Locate the cell with the specified text and output its [x, y] center coordinate. 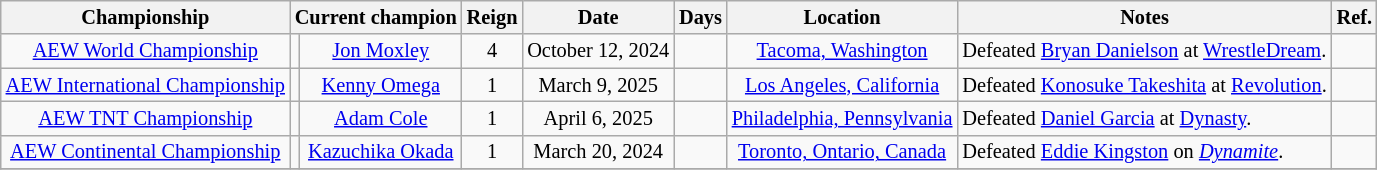
Adam Cole [381, 118]
Date [598, 17]
Championship [146, 17]
Reign [492, 17]
4 [492, 51]
AEW TNT Championship [146, 118]
Ref. [1354, 17]
April 6, 2025 [598, 118]
Days [700, 17]
Philadelphia, Pennsylvania [842, 118]
March 20, 2024 [598, 152]
Defeated Daniel Garcia at Dynasty. [1144, 118]
AEW Continental Championship [146, 152]
Location [842, 17]
AEW International Championship [146, 85]
Defeated Bryan Danielson at WrestleDream. [1144, 51]
Jon Moxley [381, 51]
October 12, 2024 [598, 51]
Toronto, Ontario, Canada [842, 152]
AEW World Championship [146, 51]
Kazuchika Okada [381, 152]
Los Angeles, California [842, 85]
Current champion [376, 17]
Kenny Omega [381, 85]
Defeated Eddie Kingston on Dynamite. [1144, 152]
Notes [1144, 17]
Tacoma, Washington [842, 51]
March 9, 2025 [598, 85]
Defeated Konosuke Takeshita at Revolution. [1144, 85]
